Find where the given text appears and provide that cell's center as (x, y) coordinate. 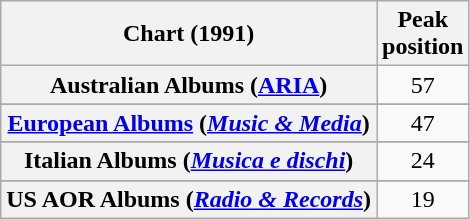
24 (423, 161)
European Albums (Music & Media) (189, 123)
US AOR Albums (Radio & Records) (189, 199)
Peakposition (423, 34)
57 (423, 85)
Italian Albums (Musica e dischi) (189, 161)
47 (423, 123)
Chart (1991) (189, 34)
19 (423, 199)
Australian Albums (ARIA) (189, 85)
